Pinpoint the cell where the given text exists, returning its [X, Y] midpoint coordinate. 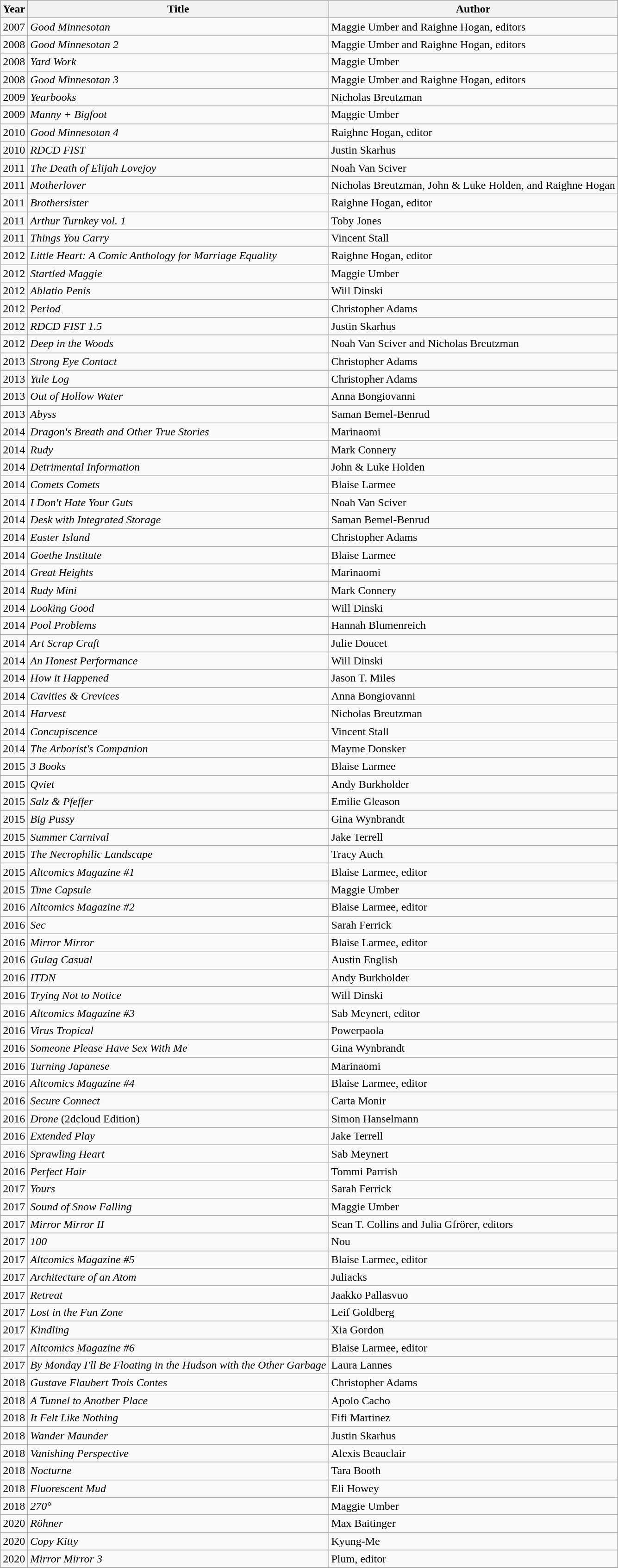
RDCD FIST 1.5 [178, 326]
Cavities & Crevices [178, 696]
Juliacks [473, 1277]
Looking Good [178, 608]
Deep in the Woods [178, 344]
Perfect Hair [178, 1171]
Jason T. Miles [473, 678]
Mirror Mirror 3 [178, 1559]
Good Minnesotan [178, 27]
Sean T. Collins and Julia Gfrörer, editors [473, 1224]
Easter Island [178, 538]
Nicholas Breutzman, John & Luke Holden, and Raighne Hogan [473, 185]
An Honest Performance [178, 661]
Yule Log [178, 379]
RDCD FIST [178, 150]
Sab Meynert [473, 1154]
Good Minnesotan 3 [178, 80]
Copy Kitty [178, 1541]
How it Happened [178, 678]
Vanishing Perspective [178, 1453]
Fluorescent Mud [178, 1488]
Sab Meynert, editor [473, 1013]
Rudy [178, 449]
Sec [178, 925]
Retreat [178, 1295]
Period [178, 309]
I Don't Hate Your Guts [178, 502]
Ablatio Penis [178, 291]
Author [473, 9]
Extended Play [178, 1136]
Sound of Snow Falling [178, 1207]
Tommi Parrish [473, 1171]
Nocturne [178, 1471]
Motherlover [178, 185]
Sprawling Heart [178, 1154]
Altcomics Magazine #5 [178, 1259]
Good Minnesotan 2 [178, 44]
Max Baitinger [473, 1524]
Salz & Pfeffer [178, 802]
Altcomics Magazine #2 [178, 907]
Leif Goldberg [473, 1312]
Qviet [178, 784]
Laura Lannes [473, 1365]
Röhner [178, 1524]
Altcomics Magazine #6 [178, 1348]
Powerpaola [473, 1030]
Carta Monir [473, 1101]
Little Heart: A Comic Anthology for Marriage Equality [178, 256]
Comets Comets [178, 484]
Mirror Mirror II [178, 1224]
Altcomics Magazine #4 [178, 1084]
Simon Hanselmann [473, 1119]
Hannah Blumenreich [473, 626]
Austin English [473, 960]
Yours [178, 1189]
2007 [14, 27]
By Monday I'll Be Floating in the Hudson with the Other Garbage [178, 1365]
Startled Maggie [178, 273]
3 Books [178, 766]
Great Heights [178, 573]
Concupiscence [178, 731]
Xia Gordon [473, 1330]
Fifi Martinez [473, 1418]
Brothersister [178, 203]
100 [178, 1242]
Arthur Turnkey vol. 1 [178, 221]
Things You Carry [178, 238]
Julie Doucet [473, 643]
Harvest [178, 713]
Lost in the Fun Zone [178, 1312]
The Death of Elijah Lovejoy [178, 167]
Detrimental Information [178, 467]
Noah Van Sciver and Nicholas Breutzman [473, 344]
Goethe Institute [178, 555]
John & Luke Holden [473, 467]
Good Minnesotan 4 [178, 132]
Rudy Mini [178, 590]
Tracy Auch [473, 855]
Yearbooks [178, 97]
Title [178, 9]
Nou [473, 1242]
Mayme Donsker [473, 749]
Emilie Gleason [473, 802]
Altcomics Magazine #3 [178, 1013]
The Necrophilic Landscape [178, 855]
Architecture of an Atom [178, 1277]
Abyss [178, 414]
Gulag Casual [178, 960]
Trying Not to Notice [178, 995]
Strong Eye Contact [178, 361]
Wander Maunder [178, 1436]
Kyung-Me [473, 1541]
Time Capsule [178, 890]
ITDN [178, 978]
Drone (2dcloud Edition) [178, 1119]
A Tunnel to Another Place [178, 1401]
Dragon's Breath and Other True Stories [178, 432]
Altcomics Magazine #1 [178, 872]
Eli Howey [473, 1488]
Secure Connect [178, 1101]
Desk with Integrated Storage [178, 520]
Kindling [178, 1330]
Toby Jones [473, 221]
Alexis Beauclair [473, 1453]
Jaakko Pallasvuo [473, 1295]
Manny + Bigfoot [178, 115]
Virus Tropical [178, 1030]
Art Scrap Craft [178, 643]
Gustave Flaubert Trois Contes [178, 1383]
Summer Carnival [178, 837]
Pool Problems [178, 626]
Big Pussy [178, 819]
The Arborist's Companion [178, 749]
Someone Please Have Sex With Me [178, 1048]
Apolo Cacho [473, 1401]
Plum, editor [473, 1559]
Tara Booth [473, 1471]
Year [14, 9]
270° [178, 1506]
Out of Hollow Water [178, 397]
Turning Japanese [178, 1066]
Mirror Mirror [178, 942]
Yard Work [178, 62]
It Felt Like Nothing [178, 1418]
